From the cell containing the given text, extract its center point as (x, y) coordinate. 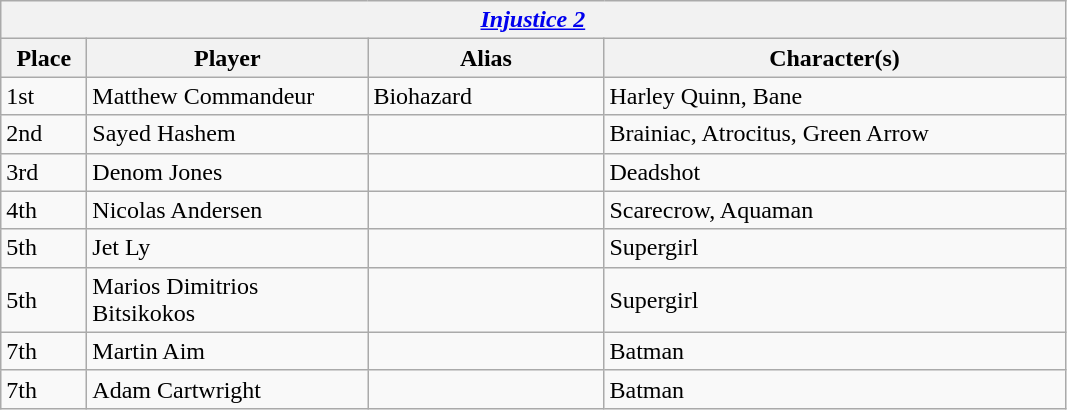
Sayed Hashem (228, 134)
Scarecrow, Aquaman (834, 210)
Alias (486, 58)
4th (44, 210)
Place (44, 58)
Character(s) (834, 58)
Brainiac, Atrocitus, Green Arrow (834, 134)
Matthew Commandeur (228, 96)
Player (228, 58)
Denom Jones (228, 172)
1st (44, 96)
Harley Quinn, Bane (834, 96)
Martin Aim (228, 351)
Nicolas Andersen (228, 210)
Adam Cartwright (228, 389)
Injustice 2 (533, 20)
Biohazard (486, 96)
Deadshot (834, 172)
3rd (44, 172)
Marios Dimitrios Bitsikokos (228, 300)
2nd (44, 134)
Jet Ly (228, 248)
